Scan for the cell matching the given text and deliver its (X, Y) coordinate at center. 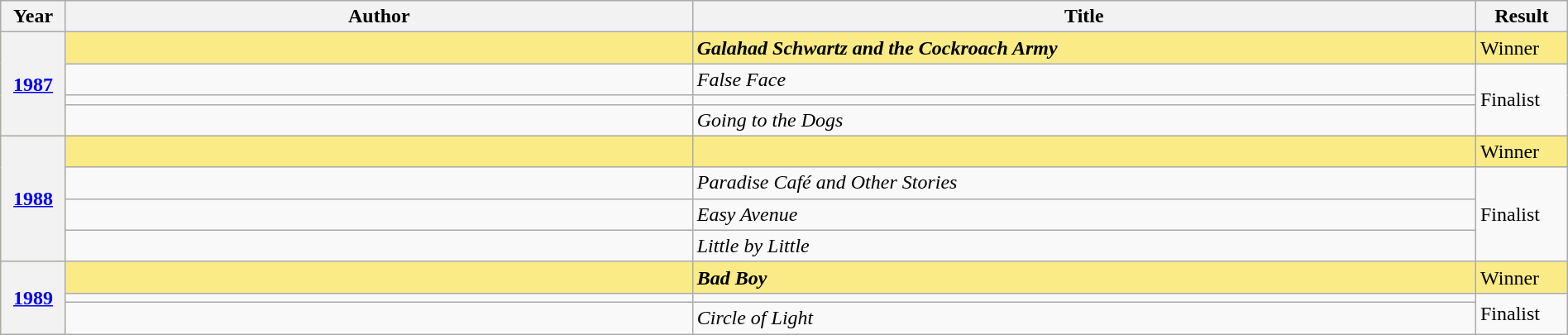
Author (379, 17)
Going to the Dogs (1083, 120)
1988 (33, 199)
1987 (33, 84)
Title (1083, 17)
Paradise Café and Other Stories (1083, 183)
Circle of Light (1083, 318)
Result (1522, 17)
Galahad Schwartz and the Cockroach Army (1083, 48)
Bad Boy (1083, 277)
Year (33, 17)
1989 (33, 298)
False Face (1083, 79)
Easy Avenue (1083, 214)
Little by Little (1083, 246)
